From the cell containing the given text, extract its center point as (x, y) coordinate. 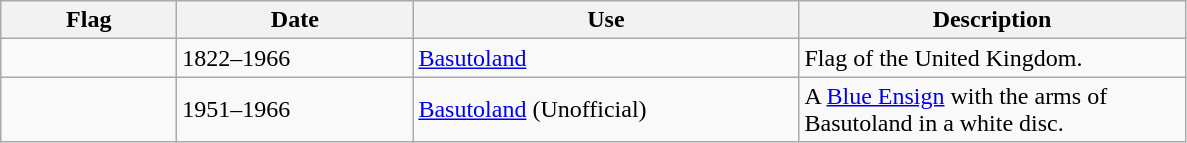
1951–1966 (295, 110)
Basutoland (Unofficial) (606, 110)
Flag of the United Kingdom. (992, 58)
Basutoland (606, 58)
Date (295, 20)
1822–1966 (295, 58)
Description (992, 20)
Flag (89, 20)
A Blue Ensign with the arms of Basutoland in a white disc. (992, 110)
Use (606, 20)
